Determine the (x, y) coordinate at the center of the cell enclosing the given text.  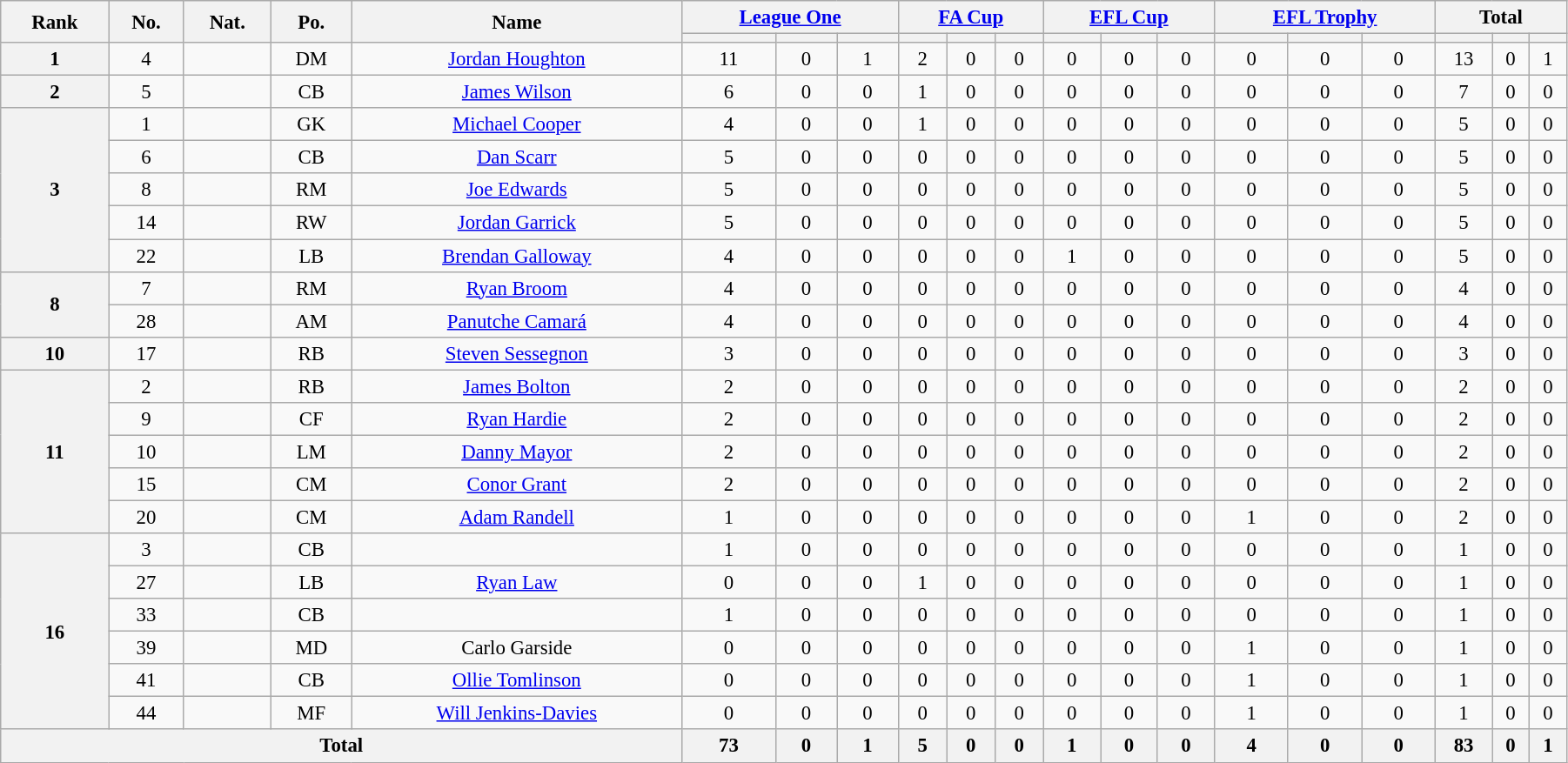
28 (146, 321)
Dan Scarr (517, 157)
14 (146, 223)
Panutche Camará (517, 321)
League One (790, 17)
DM (312, 59)
16 (55, 632)
James Bolton (517, 386)
EFL Trophy (1325, 17)
Po. (312, 22)
41 (146, 680)
Will Jenkins-Davies (517, 713)
20 (146, 517)
Ollie Tomlinson (517, 680)
Adam Randell (517, 517)
RW (312, 223)
Nat. (228, 22)
GK (312, 124)
Jordan Garrick (517, 223)
EFL Cup (1129, 17)
Michael Cooper (517, 124)
83 (1464, 746)
MF (312, 713)
17 (146, 353)
15 (146, 485)
Ryan Broom (517, 288)
Joe Edwards (517, 191)
Steven Sessegnon (517, 353)
Ryan Law (517, 583)
No. (146, 22)
CF (312, 419)
Brendan Galloway (517, 256)
Conor Grant (517, 485)
Name (517, 22)
Carlo Garside (517, 648)
James Wilson (517, 92)
Jordan Houghton (517, 59)
33 (146, 615)
Ryan Hardie (517, 419)
LM (312, 452)
Danny Mayor (517, 452)
44 (146, 713)
73 (729, 746)
13 (1464, 59)
27 (146, 583)
9 (146, 419)
FA Cup (970, 17)
AM (312, 321)
Rank (55, 22)
22 (146, 256)
MD (312, 648)
39 (146, 648)
